For the text-containing cell, return its midpoint in (x, y) coordinate format. 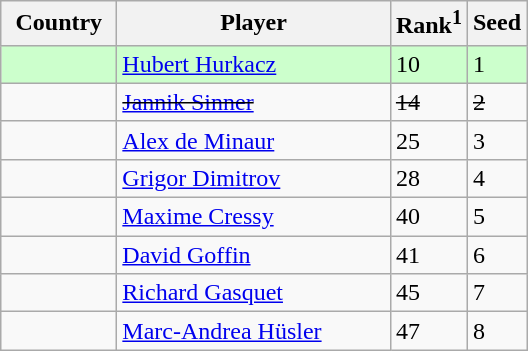
Jannik Sinner (254, 102)
Alex de Minaur (254, 140)
Rank1 (428, 24)
Grigor Dimitrov (254, 178)
Hubert Hurkacz (254, 64)
45 (428, 293)
2 (496, 102)
41 (428, 255)
1 (496, 64)
Marc-Andrea Hüsler (254, 331)
Maxime Cressy (254, 217)
8 (496, 331)
10 (428, 64)
14 (428, 102)
Country (59, 24)
47 (428, 331)
28 (428, 178)
4 (496, 178)
6 (496, 255)
Richard Gasquet (254, 293)
Player (254, 24)
5 (496, 217)
David Goffin (254, 255)
25 (428, 140)
7 (496, 293)
3 (496, 140)
40 (428, 217)
Seed (496, 24)
